Determine the [x, y] coordinate at the center of the cell enclosing the given text.  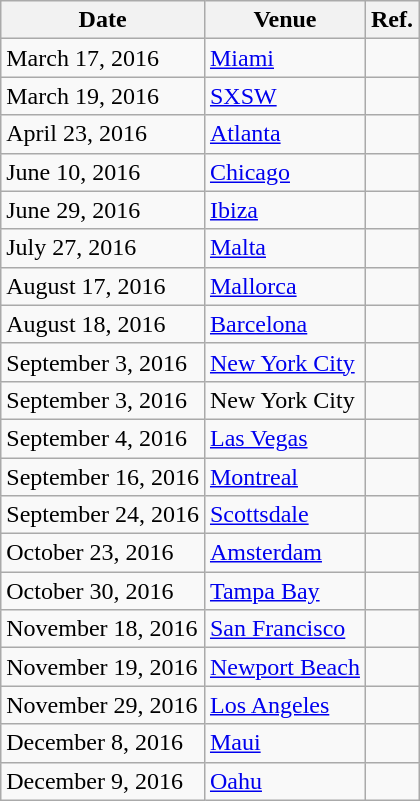
October 30, 2016 [103, 591]
Ibiza [284, 210]
September 16, 2016 [103, 477]
June 29, 2016 [103, 210]
Miami [284, 58]
Newport Beach [284, 667]
September 4, 2016 [103, 438]
August 18, 2016 [103, 324]
Mallorca [284, 286]
Los Angeles [284, 705]
October 23, 2016 [103, 553]
November 29, 2016 [103, 705]
Tampa Bay [284, 591]
June 10, 2016 [103, 172]
Montreal [284, 477]
March 17, 2016 [103, 58]
December 9, 2016 [103, 781]
August 17, 2016 [103, 286]
Oahu [284, 781]
April 23, 2016 [103, 134]
Barcelona [284, 324]
SXSW [284, 96]
Scottsdale [284, 515]
San Francisco [284, 629]
Atlanta [284, 134]
Chicago [284, 172]
Malta [284, 248]
Ref. [392, 20]
Date [103, 20]
Las Vegas [284, 438]
Maui [284, 743]
September 24, 2016 [103, 515]
December 8, 2016 [103, 743]
November 18, 2016 [103, 629]
July 27, 2016 [103, 248]
Amsterdam [284, 553]
March 19, 2016 [103, 96]
November 19, 2016 [103, 667]
Venue [284, 20]
